Find where the given text appears and provide that cell's center as (X, Y) coordinate. 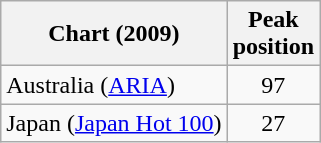
Chart (2009) (114, 34)
Australia (ARIA) (114, 85)
Peakposition (273, 34)
97 (273, 85)
Japan (Japan Hot 100) (114, 123)
27 (273, 123)
